Pinpoint the cell where the given text exists, returning its [X, Y] midpoint coordinate. 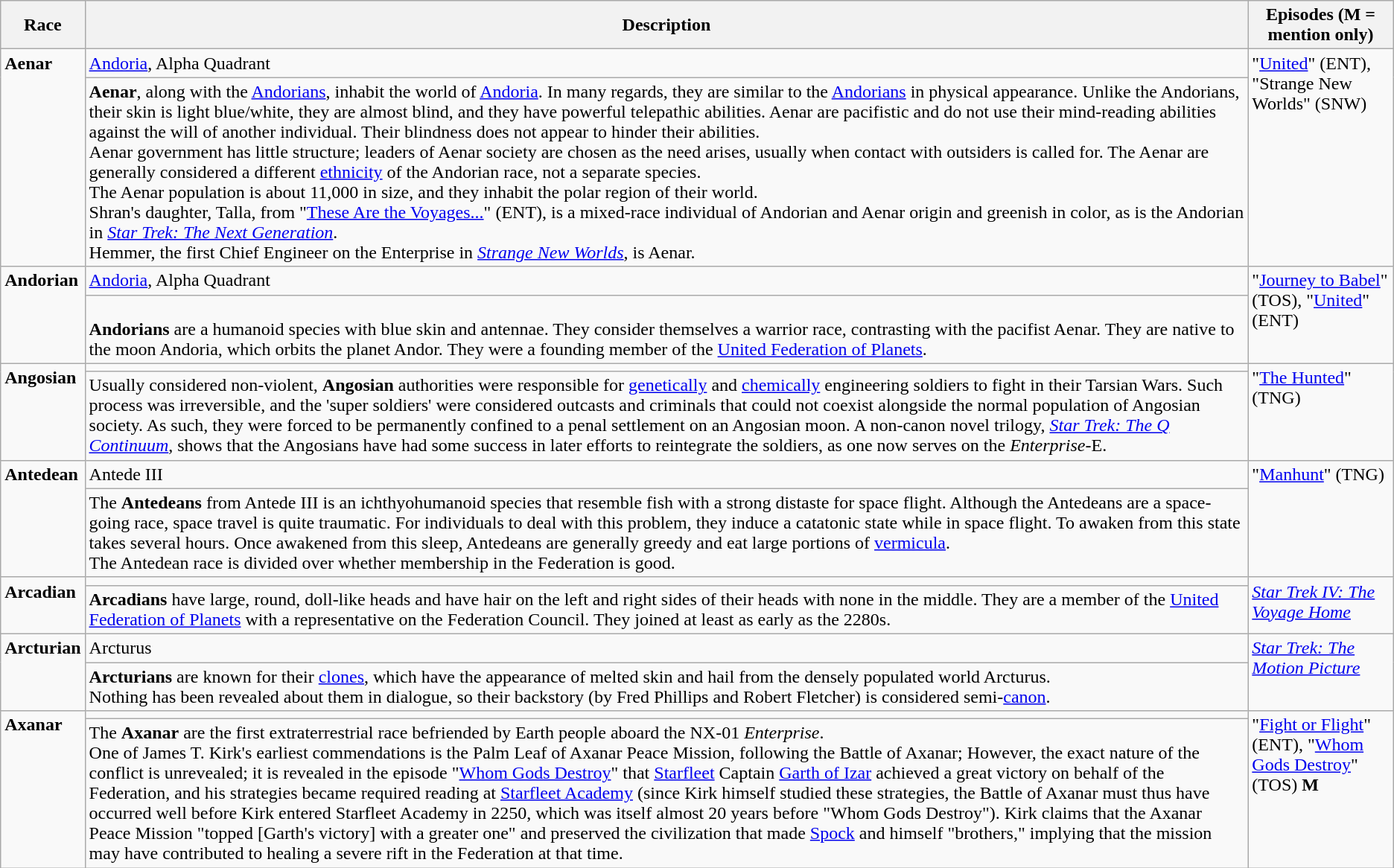
Star Trek: The Motion Picture [1321, 671]
Arcadian [43, 605]
"United" (ENT), "Strange New Worlds" (SNW) [1321, 158]
Arcturus [666, 648]
"Manhunt" (TNG) [1321, 518]
Antede III [666, 474]
Arcturian [43, 671]
"Journey to Babel" (TOS), "United" (ENT) [1321, 315]
Race [43, 25]
Angosian [43, 412]
Antedean [43, 518]
"The Hunted" (TNG) [1321, 412]
Episodes (M = mention only) [1321, 25]
Aenar [43, 158]
Star Trek IV: The Voyage Home [1321, 605]
Axanar [43, 789]
Andorian [43, 315]
Description [666, 25]
"Fight or Flight" (ENT), "Whom Gods Destroy" (TOS) M [1321, 789]
